Locate the cell with the specified text and output its [X, Y] center coordinate. 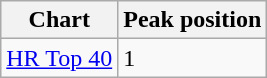
Peak position [192, 20]
Chart [60, 20]
1 [192, 58]
HR Top 40 [60, 58]
